For the text-containing cell, return its midpoint in (X, Y) coordinate format. 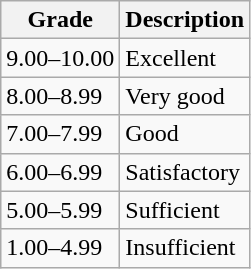
1.00–4.99 (60, 248)
Satisfactory (185, 172)
5.00–5.99 (60, 210)
9.00–10.00 (60, 58)
Very good (185, 96)
Excellent (185, 58)
Description (185, 20)
6.00–6.99 (60, 172)
Grade (60, 20)
7.00–7.99 (60, 134)
Sufficient (185, 210)
Good (185, 134)
Insufficient (185, 248)
8.00–8.99 (60, 96)
